Return [x, y] of the center of cell containing provided text 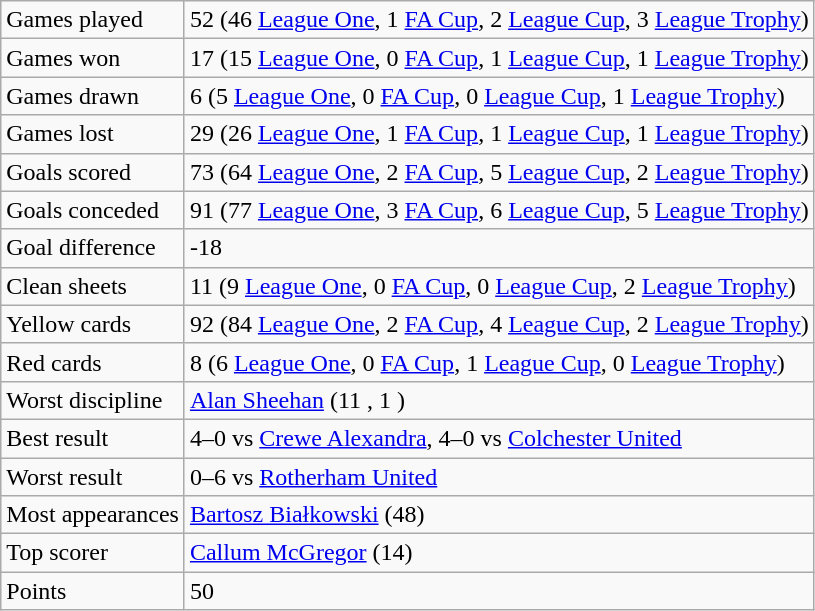
Most appearances [93, 515]
92 (84 League One, 2 FA Cup, 4 League Cup, 2 League Trophy) [499, 324]
17 (15 League One, 0 FA Cup, 1 League Cup, 1 League Trophy) [499, 58]
Clean sheets [93, 286]
Games lost [93, 134]
Points [93, 591]
6 (5 League One, 0 FA Cup, 0 League Cup, 1 League Trophy) [499, 96]
Bartosz Białkowski (48) [499, 515]
Goal difference [93, 248]
Worst result [93, 477]
29 (26 League One, 1 FA Cup, 1 League Cup, 1 League Trophy) [499, 134]
Games won [93, 58]
8 (6 League One, 0 FA Cup, 1 League Cup, 0 League Trophy) [499, 362]
Games drawn [93, 96]
Callum McGregor (14) [499, 553]
Red cards [93, 362]
52 (46 League One, 1 FA Cup, 2 League Cup, 3 League Trophy) [499, 20]
4–0 vs Crewe Alexandra, 4–0 vs Colchester United [499, 438]
Games played [93, 20]
50 [499, 591]
Goals scored [93, 172]
Yellow cards [93, 324]
0–6 vs Rotherham United [499, 477]
Goals conceded [93, 210]
11 (9 League One, 0 FA Cup, 0 League Cup, 2 League Trophy) [499, 286]
73 (64 League One, 2 FA Cup, 5 League Cup, 2 League Trophy) [499, 172]
Top scorer [93, 553]
91 (77 League One, 3 FA Cup, 6 League Cup, 5 League Trophy) [499, 210]
Worst discipline [93, 400]
-18 [499, 248]
Alan Sheehan (11 , 1 ) [499, 400]
Best result [93, 438]
